Locate the cell with the specified text and output its [X, Y] center coordinate. 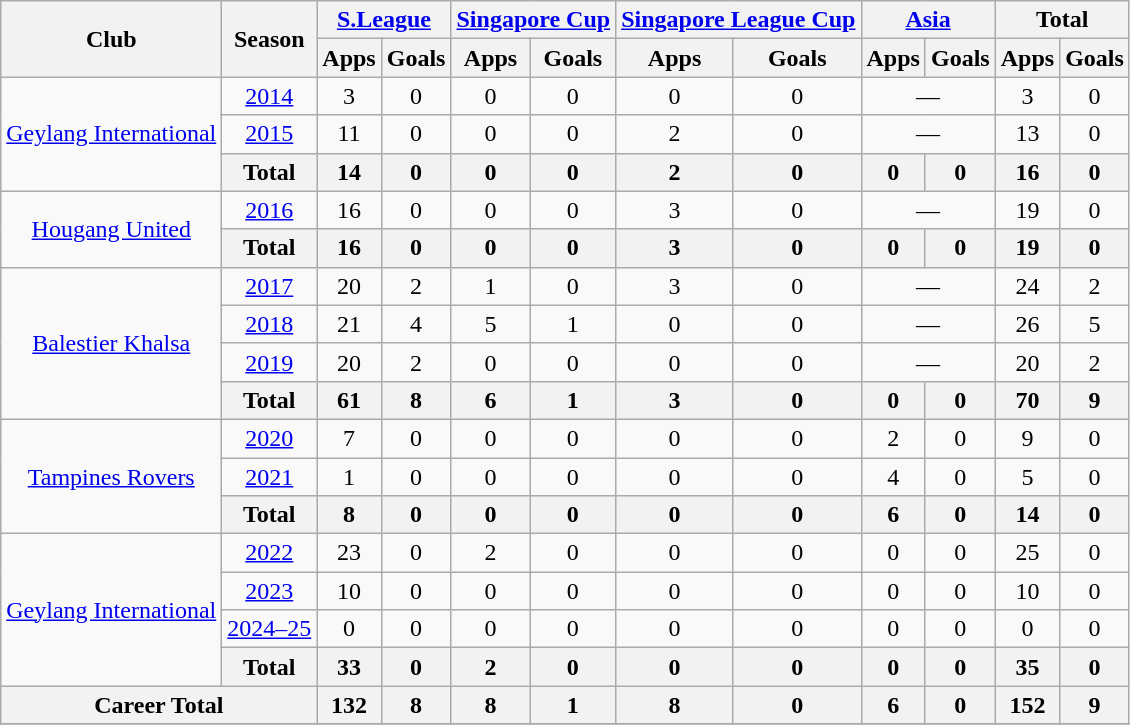
2024–25 [270, 629]
2020 [270, 438]
Career Total [159, 705]
2021 [270, 477]
21 [349, 324]
Club [112, 39]
2019 [270, 362]
Hougang United [112, 229]
11 [349, 134]
24 [1027, 286]
Balestier Khalsa [112, 343]
Asia [928, 20]
2015 [270, 134]
33 [349, 667]
132 [349, 705]
26 [1027, 324]
61 [349, 400]
152 [1027, 705]
35 [1027, 667]
Season [270, 39]
2023 [270, 591]
S.League [384, 20]
25 [1027, 553]
2018 [270, 324]
13 [1027, 134]
Singapore League Cup [738, 20]
2017 [270, 286]
2022 [270, 553]
23 [349, 553]
7 [349, 438]
Tampines Rovers [112, 476]
2016 [270, 210]
2014 [270, 96]
Singapore Cup [534, 20]
70 [1027, 400]
